Determine the [x, y] coordinate at the center of the cell enclosing the given text.  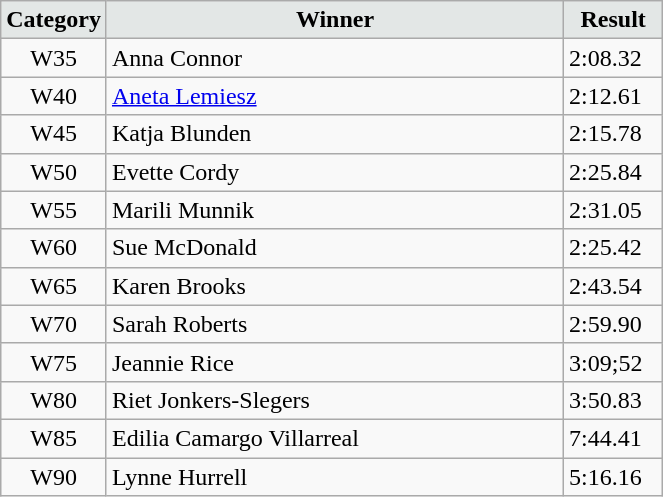
Marili Munnik [334, 210]
Aneta Lemiesz [334, 96]
2:31.05 [614, 210]
2:15.78 [614, 134]
W75 [54, 362]
W35 [54, 58]
7:44.41 [614, 438]
2:25.42 [614, 248]
Katja Blunden [334, 134]
3:50.83 [614, 400]
2:08.32 [614, 58]
W50 [54, 172]
W55 [54, 210]
W65 [54, 286]
W70 [54, 324]
Winner [334, 20]
Riet Jonkers-Slegers [334, 400]
Result [614, 20]
W90 [54, 477]
2:59.90 [614, 324]
5:16.16 [614, 477]
W80 [54, 400]
Category [54, 20]
Sarah Roberts [334, 324]
Sue McDonald [334, 248]
3:09;52 [614, 362]
W45 [54, 134]
2:25.84 [614, 172]
W60 [54, 248]
Jeannie Rice [334, 362]
W85 [54, 438]
Evette Cordy [334, 172]
2:12.61 [614, 96]
Anna Connor [334, 58]
Lynne Hurrell [334, 477]
W40 [54, 96]
2:43.54 [614, 286]
Edilia Camargo Villarreal [334, 438]
Karen Brooks [334, 286]
